Determine the [x, y] coordinate at the center of the cell enclosing the given text.  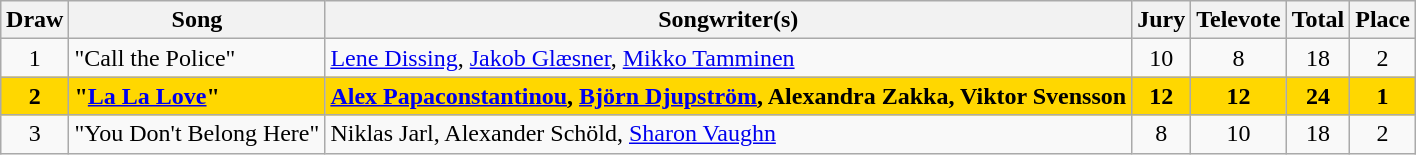
3 [35, 134]
24 [1318, 96]
Televote [1238, 20]
Songwriter(s) [728, 20]
Total [1318, 20]
Jury [1162, 20]
"You Don't Belong Here" [197, 134]
Song [197, 20]
"Call the Police" [197, 58]
Lene Dissing, Jakob Glæsner, Mikko Tamminen [728, 58]
Draw [35, 20]
"La La Love" [197, 96]
Alex Papaconstantinou, Björn Djupström, Alexandra Zakka, Viktor Svensson [728, 96]
Niklas Jarl, Alexander Schöld, Sharon Vaughn [728, 134]
Place [1383, 20]
